Determine the [X, Y] coordinate at the center of the cell enclosing the given text.  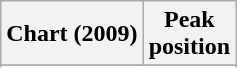
Chart (2009) [72, 34]
Peak position [189, 34]
